Extract the (X, Y) coordinate from the center of the cell holding the provided text.  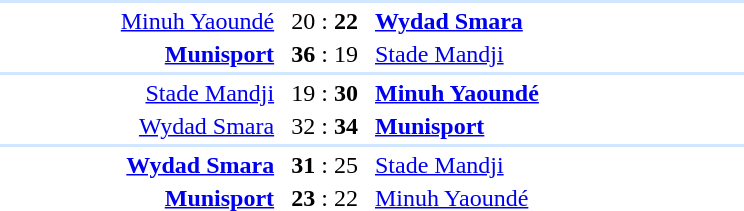
36 : 19 (325, 54)
31 : 25 (325, 165)
32 : 34 (325, 126)
20 : 22 (325, 21)
19 : 30 (325, 93)
